From the cell containing the given text, extract its center point as (X, Y) coordinate. 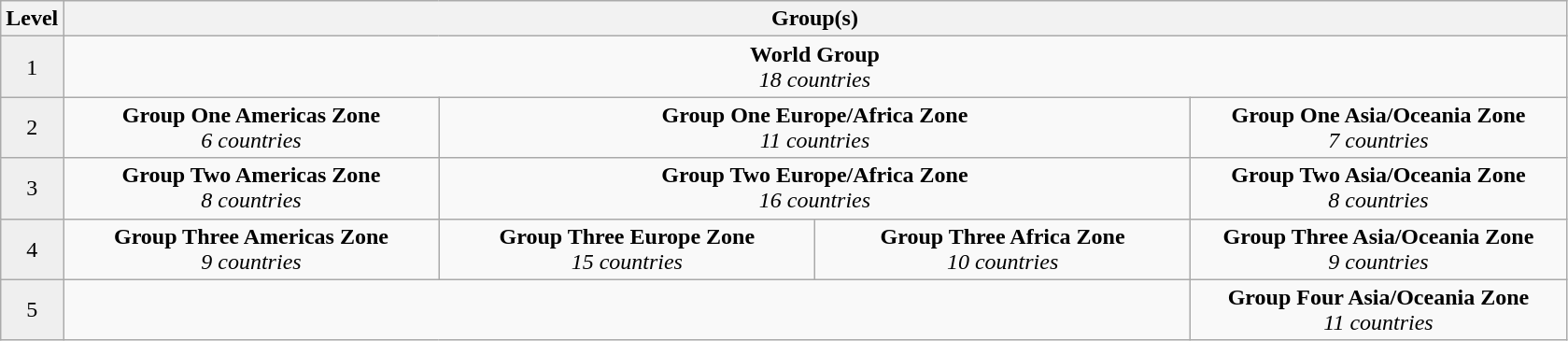
4 (32, 249)
Level (32, 19)
Group Three Asia/Oceania Zone9 countries (1378, 249)
Group Two Americas Zone8 countries (251, 189)
World Group18 countries (814, 67)
Group One Asia/Oceania Zone7 countries (1378, 127)
Group Two Europe/Africa Zone16 countries (814, 189)
Group Four Asia/Oceania Zone11 countries (1378, 310)
Group One Americas Zone6 countries (251, 127)
5 (32, 310)
Group One Europe/Africa Zone11 countries (814, 127)
Group Three Europe Zone15 countries (627, 249)
Group Three Americas Zone9 countries (251, 249)
1 (32, 67)
2 (32, 127)
Group Three Africa Zone10 countries (1002, 249)
Group Two Asia/Oceania Zone8 countries (1378, 189)
3 (32, 189)
Group(s) (814, 19)
